Return (X, Y) of the center of cell containing provided text 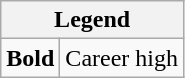
Career high (122, 58)
Bold (30, 58)
Legend (92, 20)
